Extract the [x, y] coordinate from the center of the cell holding the provided text.  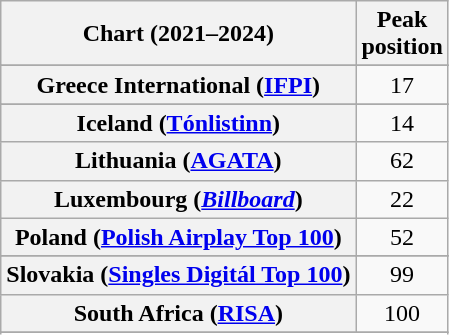
Lithuania (AGATA) [178, 161]
14 [402, 123]
22 [402, 199]
Greece International (IFPI) [178, 85]
Peakposition [402, 34]
62 [402, 161]
100 [402, 313]
South Africa (RISA) [178, 313]
52 [402, 237]
Poland (Polish Airplay Top 100) [178, 237]
Chart (2021–2024) [178, 34]
Luxembourg (Billboard) [178, 199]
17 [402, 85]
Slovakia (Singles Digitál Top 100) [178, 275]
99 [402, 275]
Iceland (Tónlistinn) [178, 123]
